Search for the cell housing the specified text and yield its [x, y] center coordinate. 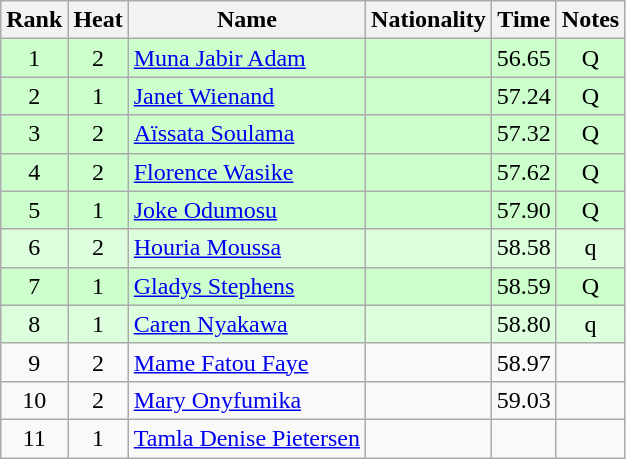
Heat [98, 20]
10 [34, 400]
Mame Fatou Faye [246, 362]
Nationality [429, 20]
5 [34, 210]
9 [34, 362]
58.58 [524, 248]
Florence Wasike [246, 172]
Aïssata Soulama [246, 134]
Gladys Stephens [246, 286]
Houria Moussa [246, 248]
Muna Jabir Adam [246, 58]
Tamla Denise Pietersen [246, 438]
Name [246, 20]
Joke Odumosu [246, 210]
11 [34, 438]
59.03 [524, 400]
58.97 [524, 362]
Notes [590, 20]
56.65 [524, 58]
6 [34, 248]
58.59 [524, 286]
Rank [34, 20]
57.24 [524, 96]
Caren Nyakawa [246, 324]
Janet Wienand [246, 96]
4 [34, 172]
Time [524, 20]
8 [34, 324]
57.90 [524, 210]
57.32 [524, 134]
7 [34, 286]
Mary Onyfumika [246, 400]
3 [34, 134]
58.80 [524, 324]
57.62 [524, 172]
